Return the (X, Y) coordinate for the center point of the cell that contains the specified text.  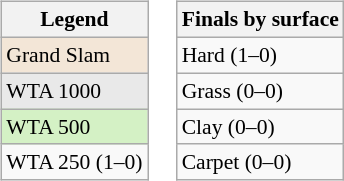
Hard (1–0) (260, 55)
WTA 250 (1–0) (74, 162)
Grass (0–0) (260, 91)
WTA 1000 (74, 91)
Finals by surface (260, 20)
Legend (74, 20)
Clay (0–0) (260, 127)
Grand Slam (74, 55)
WTA 500 (74, 127)
Carpet (0–0) (260, 162)
